Return [X, Y] of the center of cell containing provided text 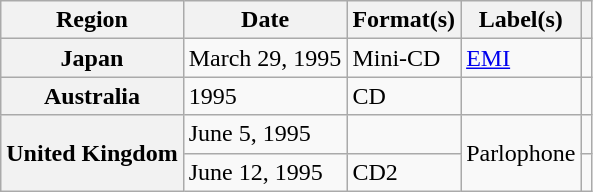
Australia [92, 96]
Format(s) [404, 20]
CD2 [404, 172]
1995 [265, 96]
Date [265, 20]
June 5, 1995 [265, 134]
June 12, 1995 [265, 172]
United Kingdom [92, 153]
March 29, 1995 [265, 58]
Parlophone [521, 153]
Label(s) [521, 20]
Region [92, 20]
CD [404, 96]
Mini-CD [404, 58]
Japan [92, 58]
EMI [521, 58]
